From the cell containing the given text, extract its center point as (X, Y) coordinate. 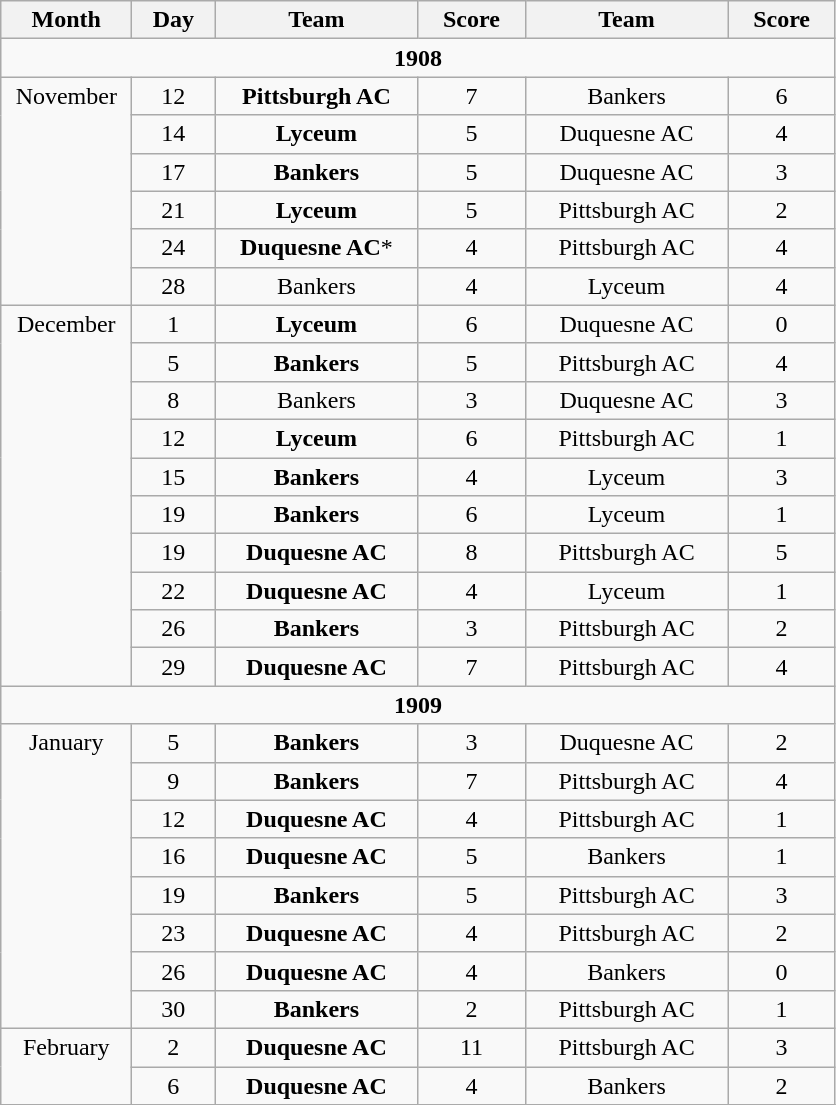
Duquesne AC* (316, 248)
Month (66, 20)
Day (174, 20)
29 (174, 667)
December (66, 496)
21 (174, 210)
February (66, 1066)
17 (174, 172)
30 (174, 1009)
1908 (418, 58)
15 (174, 477)
14 (174, 134)
23 (174, 933)
22 (174, 591)
16 (174, 857)
11 (472, 1047)
28 (174, 286)
1909 (418, 705)
24 (174, 248)
November (66, 191)
9 (174, 781)
January (66, 876)
